Pinpoint the cell where the given text exists, returning its (x, y) midpoint coordinate. 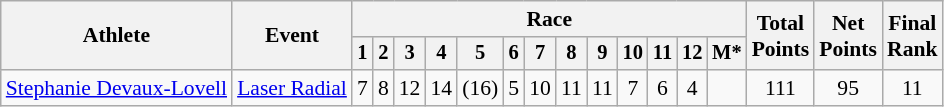
2 (384, 54)
M* (726, 54)
9 (602, 54)
Event (292, 36)
Stephanie Devaux-Lovell (116, 88)
(16) (480, 88)
Laser Radial (292, 88)
Athlete (116, 36)
95 (848, 88)
14 (441, 88)
Race (550, 19)
3 (410, 54)
111 (781, 88)
1 (362, 54)
TotalPoints (781, 36)
NetPoints (848, 36)
FinalRank (912, 36)
